Determine the [X, Y] coordinate at the center of the cell enclosing the given text.  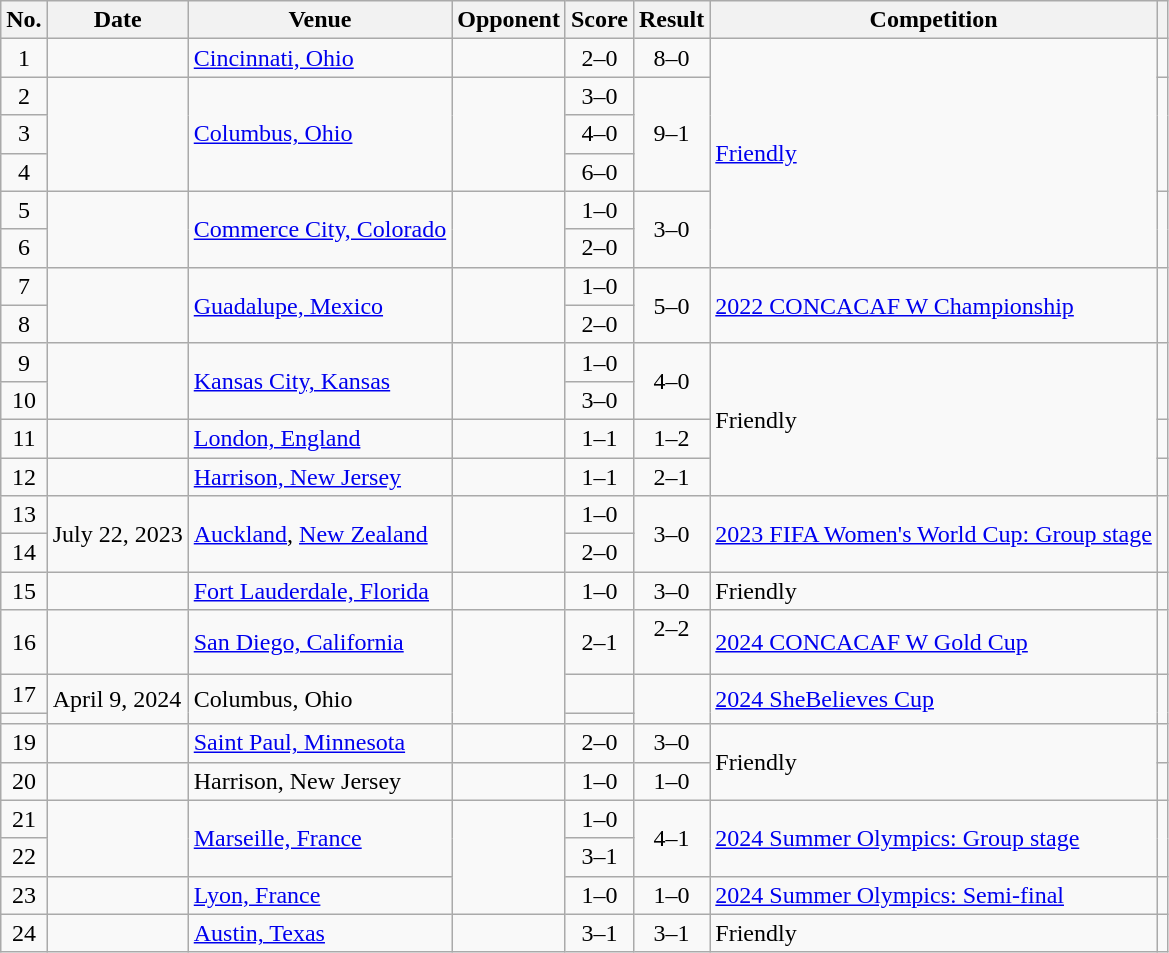
21 [24, 819]
Fort Lauderdale, Florida [320, 591]
Kansas City, Kansas [320, 381]
London, England [320, 438]
3 [24, 134]
2022 CONCACAF W Championship [934, 305]
Austin, Texas [320, 933]
July 22, 2023 [118, 534]
Marseille, France [320, 838]
April 9, 2024 [118, 700]
6–0 [599, 172]
23 [24, 895]
14 [24, 553]
Date [118, 20]
No. [24, 20]
1 [24, 58]
5 [24, 210]
4–1 [671, 838]
Cincinnati, Ohio [320, 58]
5–0 [671, 305]
20 [24, 781]
2–2 [671, 642]
Auckland, New Zealand [320, 534]
7 [24, 286]
2024 Summer Olympics: Group stage [934, 838]
San Diego, California [320, 642]
Result [671, 20]
9–1 [671, 134]
2023 FIFA Women's World Cup: Group stage [934, 534]
19 [24, 743]
22 [24, 857]
1–2 [671, 438]
Competition [934, 20]
Saint Paul, Minnesota [320, 743]
Venue [320, 20]
16 [24, 642]
11 [24, 438]
6 [24, 248]
24 [24, 933]
2024 Summer Olympics: Semi-final [934, 895]
2024 SheBelieves Cup [934, 700]
12 [24, 477]
9 [24, 362]
10 [24, 400]
Score [599, 20]
4 [24, 172]
2 [24, 96]
2024 CONCACAF W Gold Cup [934, 642]
Guadalupe, Mexico [320, 305]
Commerce City, Colorado [320, 229]
17 [24, 694]
8 [24, 324]
8–0 [671, 58]
Opponent [509, 20]
Lyon, France [320, 895]
13 [24, 515]
15 [24, 591]
